Determine the [x, y] coordinate at the center of the cell enclosing the given text.  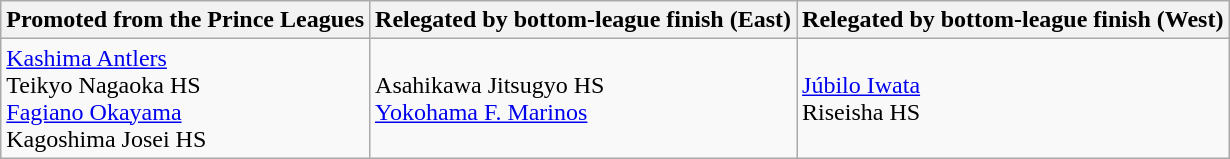
Júbilo IwataRiseisha HS [1013, 98]
Asahikawa Jitsugyo HSYokohama F. Marinos [584, 98]
Promoted from the Prince Leagues [186, 20]
Relegated by bottom-league finish (West) [1013, 20]
Kashima AntlersTeikyo Nagaoka HSFagiano OkayamaKagoshima Josei HS [186, 98]
Relegated by bottom-league finish (East) [584, 20]
